Capture the cell that displays the provided text and extract its [X, Y] central coordinate. 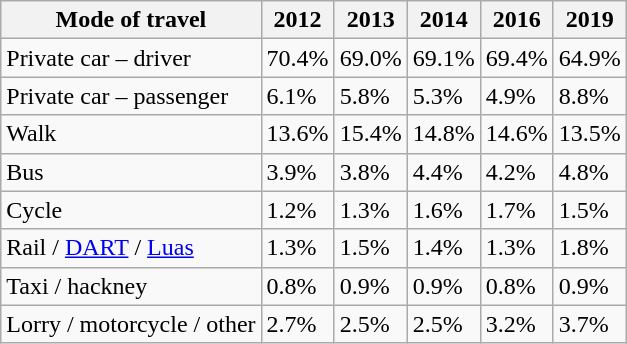
3.2% [516, 324]
Cycle [131, 210]
69.0% [370, 58]
70.4% [298, 58]
Rail / DART / Luas [131, 248]
Bus [131, 172]
3.8% [370, 172]
Private car – passenger [131, 96]
3.7% [590, 324]
13.5% [590, 134]
2.7% [298, 324]
2016 [516, 20]
13.6% [298, 134]
5.3% [444, 96]
1.4% [444, 248]
5.8% [370, 96]
2014 [444, 20]
1.7% [516, 210]
Walk [131, 134]
6.1% [298, 96]
4.9% [516, 96]
8.8% [590, 96]
Taxi / hackney [131, 286]
2013 [370, 20]
15.4% [370, 134]
14.8% [444, 134]
4.8% [590, 172]
3.9% [298, 172]
1.6% [444, 210]
1.8% [590, 248]
1.2% [298, 210]
4.2% [516, 172]
Mode of travel [131, 20]
Private car – driver [131, 58]
4.4% [444, 172]
2012 [298, 20]
Lorry / motorcycle / other [131, 324]
64.9% [590, 58]
2019 [590, 20]
14.6% [516, 134]
69.1% [444, 58]
69.4% [516, 58]
